Return the [X, Y] coordinate for the center point of the cell that contains the specified text.  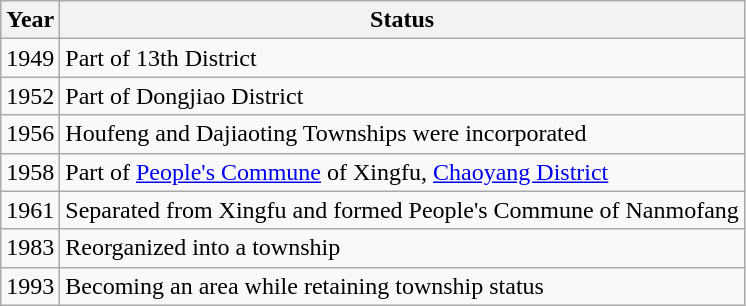
1949 [30, 58]
1961 [30, 210]
1958 [30, 172]
Year [30, 20]
Part of People's Commune of Xingfu, Chaoyang District [402, 172]
1956 [30, 134]
1993 [30, 286]
Part of 13th District [402, 58]
Reorganized into a township [402, 248]
Part of Dongjiao District [402, 96]
Becoming an area while retaining township status [402, 286]
1983 [30, 248]
Houfeng and Dajiaoting Townships were incorporated [402, 134]
Status [402, 20]
Separated from Xingfu and formed People's Commune of Nanmofang [402, 210]
1952 [30, 96]
